Detect which cell encompasses the target text, then output its (X, Y) center coordinate. 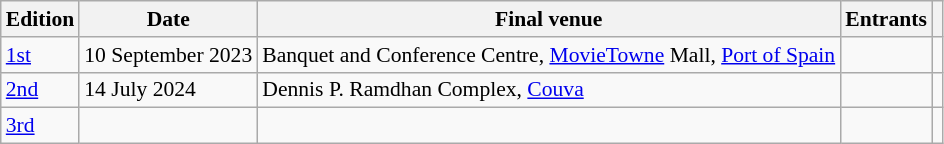
3rd (40, 126)
Edition (40, 19)
2nd (40, 90)
Final venue (548, 19)
14 July 2024 (168, 90)
10 September 2023 (168, 55)
Banquet and Conference Centre, MovieTowne Mall, Port of Spain (548, 55)
Entrants (886, 19)
1st (40, 55)
Date (168, 19)
Dennis P. Ramdhan Complex, Couva (548, 90)
